Determine the (X, Y) coordinate at the center of the cell enclosing the given text.  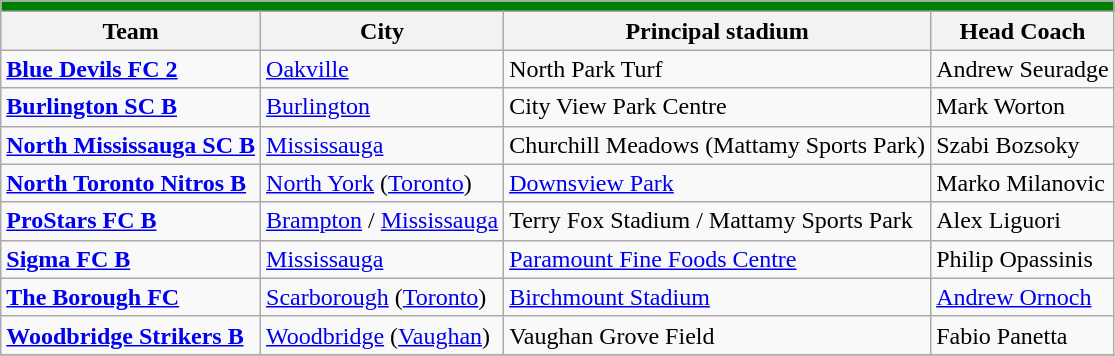
Andrew Seuradge (1023, 69)
City View Park Centre (718, 107)
Woodbridge Strikers B (131, 335)
Head Coach (1023, 31)
Brampton / Mississauga (382, 221)
Mark Worton (1023, 107)
North York (Toronto) (382, 183)
North Mississauga SC B (131, 145)
Terry Fox Stadium / Mattamy Sports Park (718, 221)
Fabio Panetta (1023, 335)
North Toronto Nitros B (131, 183)
Woodbridge (Vaughan) (382, 335)
Burlington (382, 107)
Birchmount Stadium (718, 297)
Alex Liguori (1023, 221)
Churchill Meadows (Mattamy Sports Park) (718, 145)
Andrew Ornoch (1023, 297)
Oakville (382, 69)
Paramount Fine Foods Centre (718, 259)
ProStars FC B (131, 221)
Principal stadium (718, 31)
Vaughan Grove Field (718, 335)
Team (131, 31)
Downsview Park (718, 183)
City (382, 31)
Burlington SC B (131, 107)
Philip Opassinis (1023, 259)
Scarborough (Toronto) (382, 297)
North Park Turf (718, 69)
Marko Milanovic (1023, 183)
The Borough FC (131, 297)
Blue Devils FC 2 (131, 69)
Sigma FC B (131, 259)
Szabi Bozsoky (1023, 145)
